Output the [X, Y] coordinate of the center of the cell containing the given text.  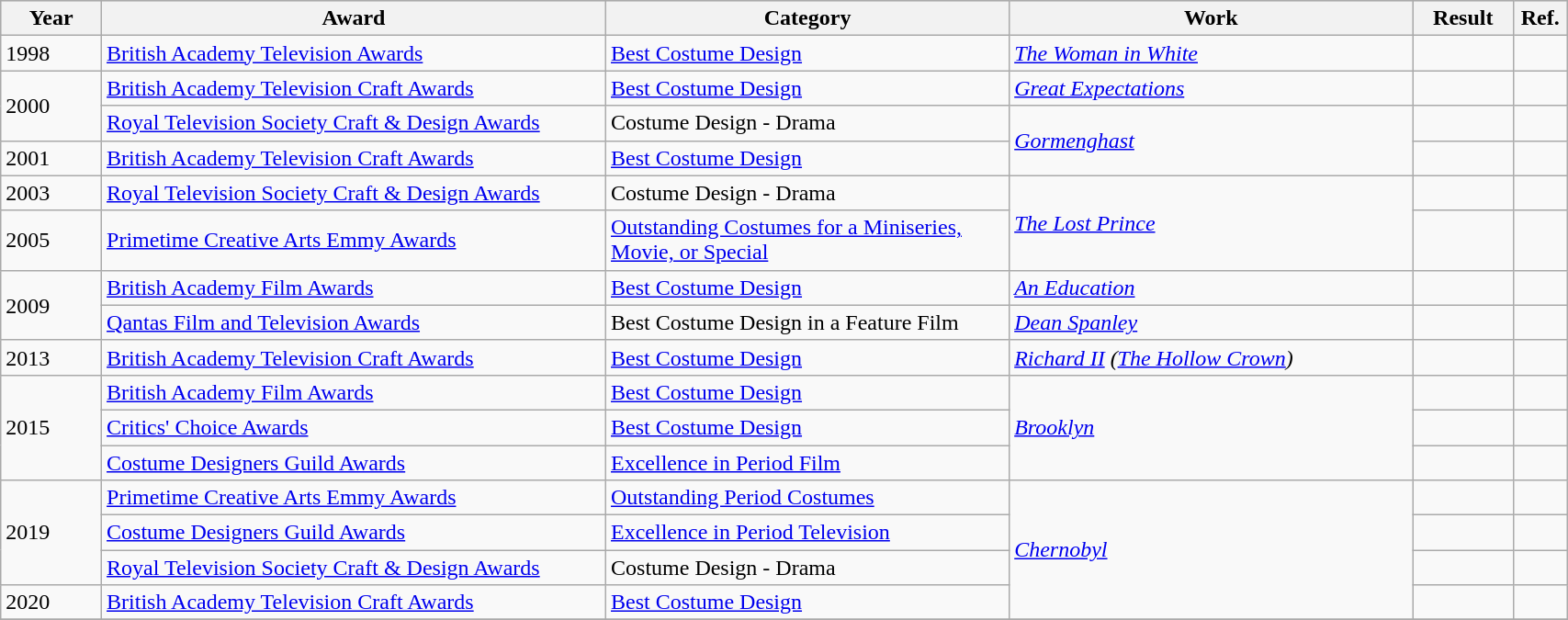
Outstanding Period Costumes [808, 498]
1998 [51, 53]
Chernobyl [1211, 550]
Excellence in Period Television [808, 533]
Critics' Choice Awards [355, 427]
Year [51, 18]
Outstanding Costumes for a Miniseries, Movie, or Special [808, 241]
2005 [51, 241]
2019 [51, 533]
Award [355, 18]
2003 [51, 193]
2013 [51, 357]
Best Costume Design in a Feature Film [808, 322]
2015 [51, 427]
2001 [51, 158]
The Woman in White [1211, 53]
Result [1463, 18]
Gormenghast [1211, 141]
An Education [1211, 287]
Work [1211, 18]
2009 [51, 305]
Brooklyn [1211, 427]
Richard II (The Hollow Crown) [1211, 357]
Dean Spanley [1211, 322]
The Lost Prince [1211, 222]
Ref. [1540, 18]
2000 [51, 106]
British Academy Television Awards [355, 53]
Category [808, 18]
Great Expectations [1211, 88]
2020 [51, 603]
Excellence in Period Film [808, 462]
Qantas Film and Television Awards [355, 322]
